Extract the (x, y) coordinate from the center of the cell holding the provided text.  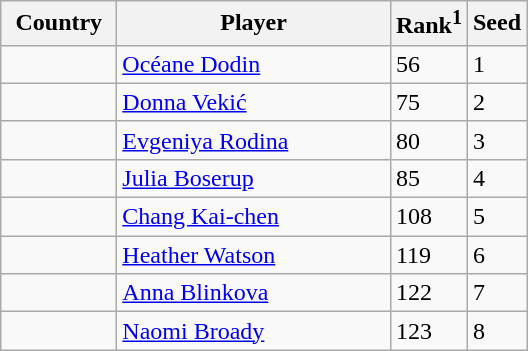
108 (428, 217)
Anna Blinkova (254, 293)
2 (496, 102)
1 (496, 64)
85 (428, 178)
80 (428, 140)
Evgeniya Rodina (254, 140)
122 (428, 293)
Player (254, 24)
Julia Boserup (254, 178)
3 (496, 140)
Océane Dodin (254, 64)
Chang Kai-chen (254, 217)
8 (496, 331)
119 (428, 255)
5 (496, 217)
Donna Vekić (254, 102)
123 (428, 331)
7 (496, 293)
4 (496, 178)
Seed (496, 24)
Heather Watson (254, 255)
Country (59, 24)
Rank1 (428, 24)
Naomi Broady (254, 331)
6 (496, 255)
75 (428, 102)
56 (428, 64)
